Return the [X, Y] coordinate for the center point of the cell that contains the specified text.  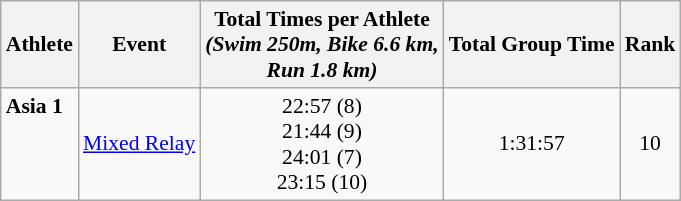
10 [650, 144]
Total Group Time [532, 44]
Event [139, 44]
22:57 (8)21:44 (9)24:01 (7)23:15 (10) [322, 144]
Total Times per Athlete (Swim 250m, Bike 6.6 km, Run 1.8 km) [322, 44]
Mixed Relay [139, 144]
Rank [650, 44]
Athlete [40, 44]
1:31:57 [532, 144]
Asia 1 [40, 144]
